Search for the cell housing the specified text and yield its [x, y] center coordinate. 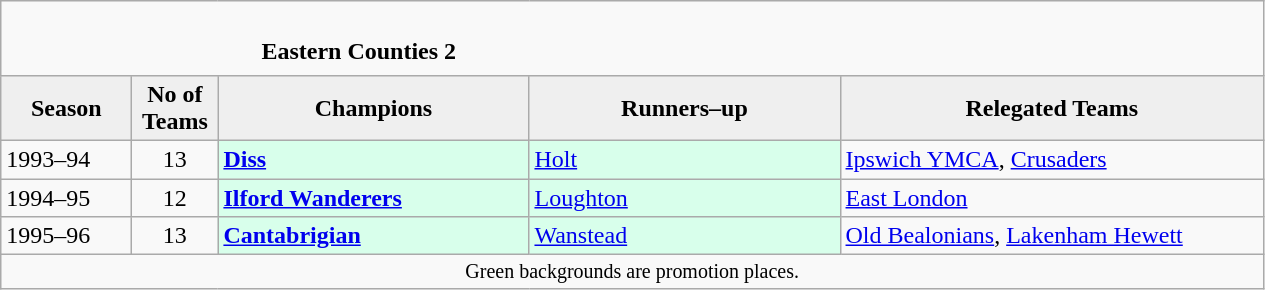
No of Teams [175, 108]
12 [175, 197]
Champions [374, 108]
Holt [684, 159]
Ipswich YMCA, Crusaders [1052, 159]
Cantabrigian [374, 236]
Relegated Teams [1052, 108]
Old Bealonians, Lakenham Hewett [1052, 236]
1994–95 [66, 197]
Diss [374, 159]
1993–94 [66, 159]
East London [1052, 197]
Ilford Wanderers [374, 197]
Wanstead [684, 236]
Season [66, 108]
Loughton [684, 197]
Green backgrounds are promotion places. [632, 272]
1995–96 [66, 236]
Runners–up [684, 108]
